Detect which cell encompasses the target text, then output its [x, y] center coordinate. 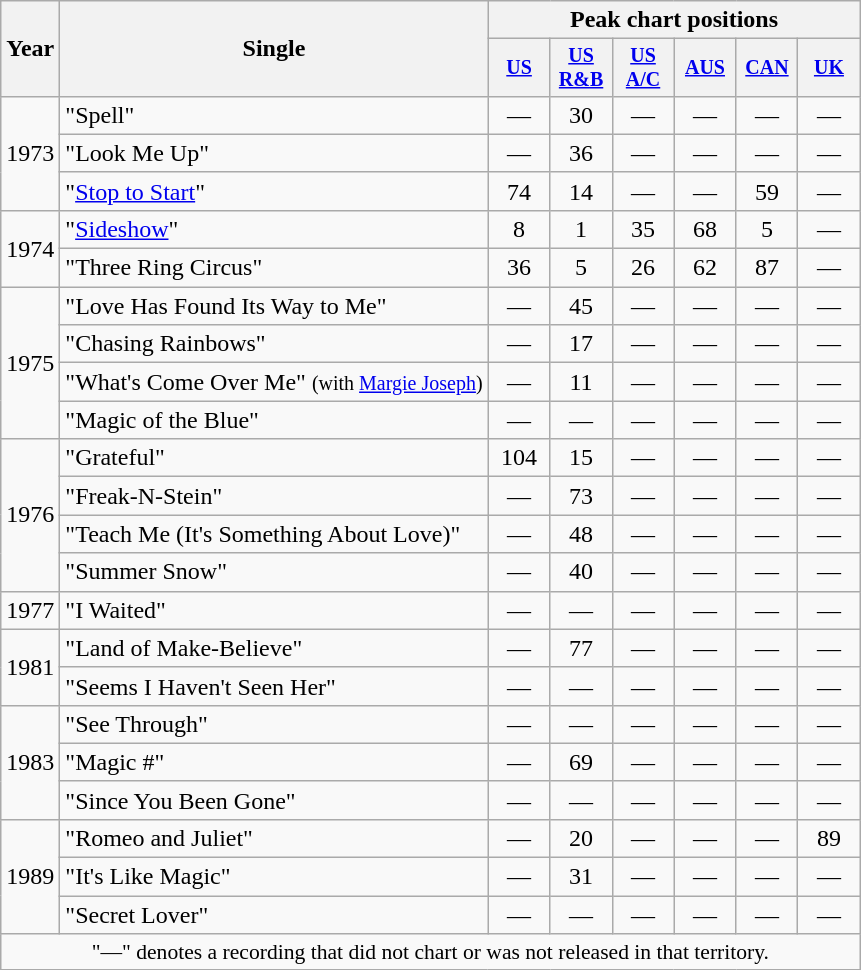
"Teach Me (It's Something About Love)" [274, 534]
"Stop to Start" [274, 191]
74 [519, 191]
104 [519, 458]
"I Waited" [274, 610]
1975 [30, 363]
"Romeo and Juliet" [274, 838]
USA/C [643, 68]
77 [581, 648]
"Seems I Haven't Seen Her" [274, 686]
AUS [705, 68]
1 [581, 229]
1974 [30, 248]
USR&B [581, 68]
30 [581, 115]
"Magic #" [274, 762]
"Since You Been Gone" [274, 800]
"Secret Lover" [274, 915]
48 [581, 534]
1976 [30, 515]
1977 [30, 610]
"Love Has Found Its Way to Me" [274, 306]
Single [274, 49]
1973 [30, 153]
17 [581, 344]
"It's Like Magic" [274, 877]
US [519, 68]
"What's Come Over Me" (with Margie Joseph) [274, 382]
"Spell" [274, 115]
1983 [30, 762]
68 [705, 229]
"Magic of the Blue" [274, 420]
"See Through" [274, 724]
UK [829, 68]
14 [581, 191]
"Chasing Rainbows" [274, 344]
"Grateful" [274, 458]
8 [519, 229]
35 [643, 229]
20 [581, 838]
"Land of Make-Believe" [274, 648]
11 [581, 382]
CAN [767, 68]
40 [581, 572]
Year [30, 49]
"Three Ring Circus" [274, 268]
"Summer Snow" [274, 572]
"Freak-N-Stein" [274, 496]
15 [581, 458]
87 [767, 268]
"Sideshow" [274, 229]
"Look Me Up" [274, 153]
59 [767, 191]
62 [705, 268]
26 [643, 268]
89 [829, 838]
31 [581, 877]
69 [581, 762]
73 [581, 496]
1989 [30, 876]
1981 [30, 667]
Peak chart positions [674, 20]
45 [581, 306]
"—" denotes a recording that did not chart or was not released in that territory. [430, 952]
